Extract the (X, Y) coordinate from the center of the cell holding the provided text.  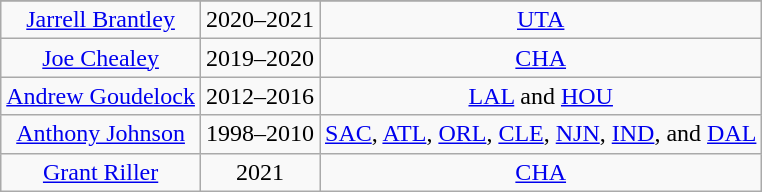
UTA (541, 20)
Jarrell Brantley (101, 20)
2020–2021 (260, 20)
2019–2020 (260, 58)
SAC, ATL, ORL, CLE, NJN, IND, and DAL (541, 134)
LAL and HOU (541, 96)
Grant Riller (101, 172)
1998–2010 (260, 134)
2021 (260, 172)
Joe Chealey (101, 58)
Andrew Goudelock (101, 96)
Anthony Johnson (101, 134)
2012–2016 (260, 96)
